Detect which cell encompasses the target text, then output its (X, Y) center coordinate. 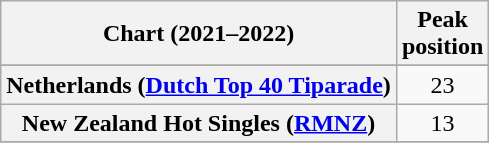
New Zealand Hot Singles (RMNZ) (199, 123)
23 (442, 85)
Peakposition (442, 34)
13 (442, 123)
Chart (2021–2022) (199, 34)
Netherlands (Dutch Top 40 Tiparade) (199, 85)
